From the cell containing the given text, extract its center point as [x, y] coordinate. 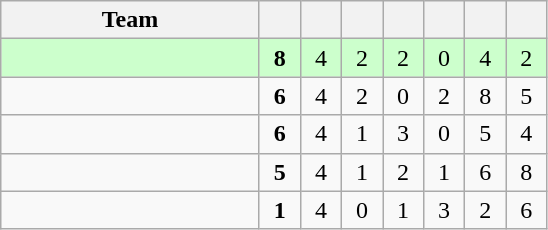
Team [130, 20]
